Scan for the cell matching the given text and deliver its [X, Y] coordinate at center. 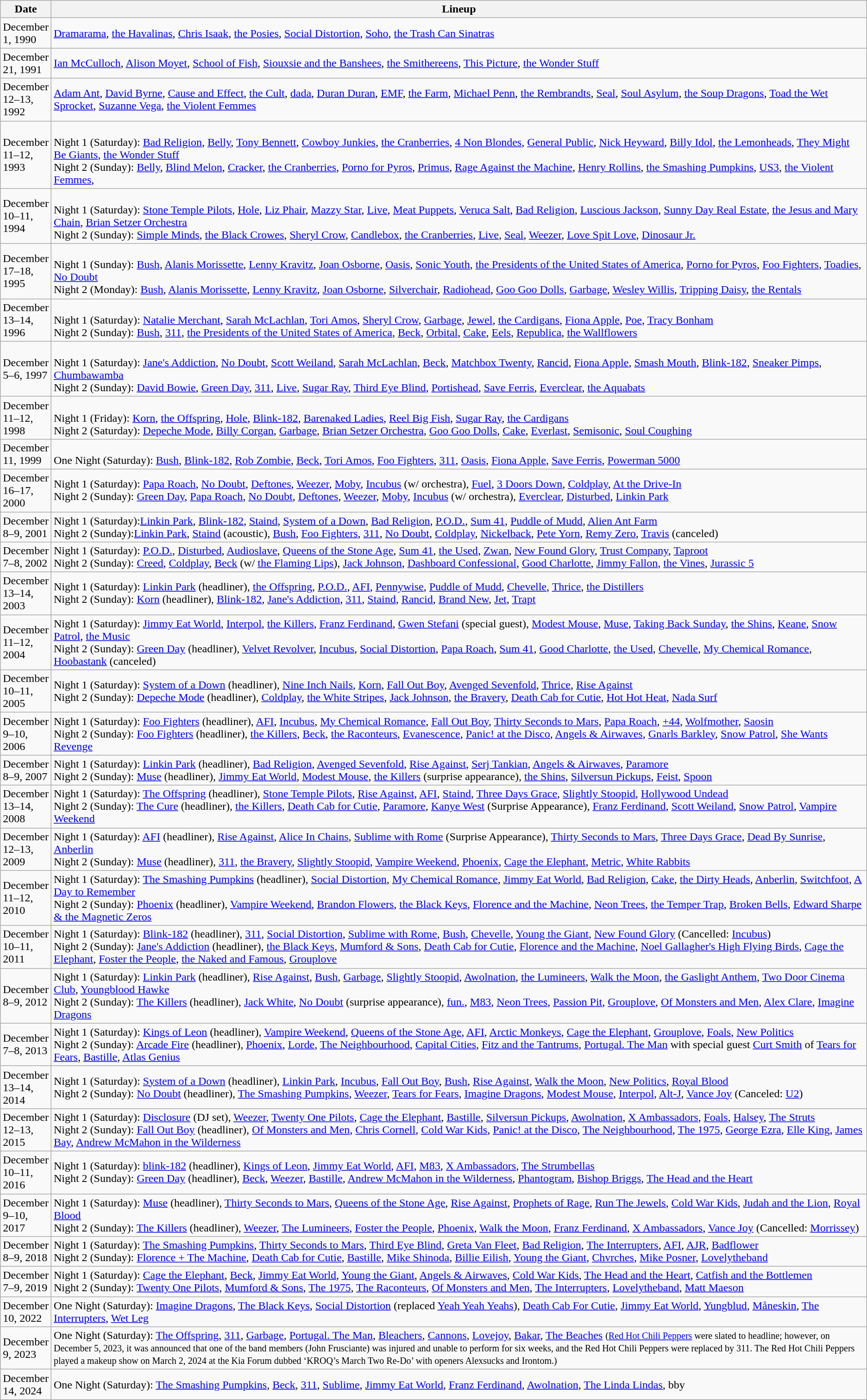
December 13–14, 1996 [26, 320]
December 11, 1999 [26, 454]
December 12–13, 1992 [26, 100]
December 11–12, 2004 [26, 643]
December 5–6, 1997 [26, 369]
December 1, 1990 [26, 33]
December 8–9, 2001 [26, 527]
Dramarama, the Havalinas, Chris Isaak, the Posies, Social Distortion, Soho, the Trash Can Sinatras [459, 33]
December 12–13, 2015 [26, 1130]
December 7–9, 2019 [26, 1281]
One Night (Saturday): Bush, Blink-182, Rob Zombie, Beck, Tori Amos, Foo Fighters, 311, Oasis, Fiona Apple, Save Ferris, Powerman 5000 [459, 454]
One Night (Saturday): The Smashing Pumpkins, Beck, 311, Sublime, Jimmy Eat World, Franz Ferdinand, Awolnation, The Linda Lindas, bby [459, 1384]
December 7–8, 2013 [26, 1044]
December 11–12, 2010 [26, 898]
December 9, 2023 [26, 1348]
December 8–9, 2018 [26, 1252]
December 12–13, 2009 [26, 849]
December 10–11, 1994 [26, 216]
December 13–14, 2008 [26, 806]
December 10–11, 2016 [26, 1172]
December 10–11, 2011 [26, 947]
December 10–11, 2005 [26, 691]
December 13–14, 2003 [26, 594]
December 8–9, 2007 [26, 770]
December 7–8, 2002 [26, 557]
Lineup [459, 9]
December 13–14, 2014 [26, 1087]
December 21, 1991 [26, 63]
December 10, 2022 [26, 1312]
December 17–18, 1995 [26, 271]
December 9–10, 2017 [26, 1215]
Ian McCulloch, Alison Moyet, School of Fish, Siouxsie and the Banshees, the Smithereens, This Picture, the Wonder Stuff [459, 63]
December 8–9, 2012 [26, 995]
December 11–12, 1998 [26, 418]
Date [26, 9]
December 16–17, 2000 [26, 490]
December 11–12, 1993 [26, 155]
December 14, 2024 [26, 1384]
December 9–10, 2006 [26, 734]
